Provide the [X, Y] coordinate of the cell's center where the given text is located.  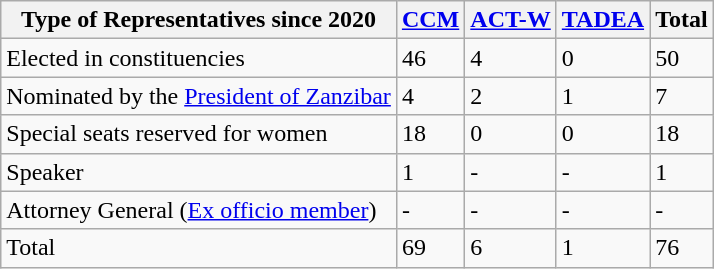
6 [511, 248]
Type of Representatives since 2020 [199, 20]
ACT-W [511, 20]
TADEA [602, 20]
Nominated by the President of Zanzibar [199, 96]
Attorney General (Ex officio member) [199, 210]
76 [682, 248]
2 [511, 96]
Elected in constituencies [199, 58]
Speaker [199, 172]
CCM [430, 20]
7 [682, 96]
69 [430, 248]
Special seats reserved for women [199, 134]
46 [430, 58]
50 [682, 58]
